Detect which cell encompasses the target text, then output its [X, Y] center coordinate. 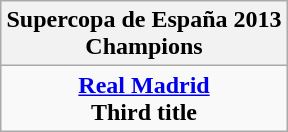
Real Madrid Third title [144, 98]
Supercopa de España 2013 Champions [144, 34]
